Return (x, y) of the center of cell containing provided text 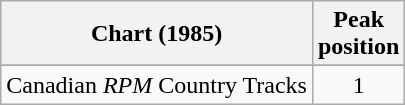
Chart (1985) (157, 34)
Canadian RPM Country Tracks (157, 85)
Peakposition (358, 34)
1 (358, 85)
